Find where the given text appears and provide that cell's center as [x, y] coordinate. 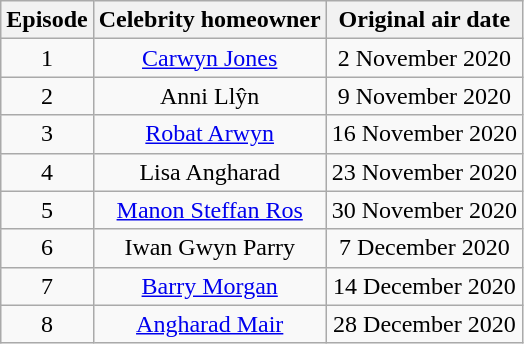
4 [47, 172]
Angharad Mair [210, 324]
9 November 2020 [424, 96]
Manon Steffan Ros [210, 210]
Original air date [424, 20]
1 [47, 58]
6 [47, 248]
16 November 2020 [424, 134]
23 November 2020 [424, 172]
3 [47, 134]
2 November 2020 [424, 58]
Iwan Gwyn Parry [210, 248]
Robat Arwyn [210, 134]
Celebrity homeowner [210, 20]
28 December 2020 [424, 324]
14 December 2020 [424, 286]
Lisa Angharad [210, 172]
Barry Morgan [210, 286]
Carwyn Jones [210, 58]
Anni Llŷn [210, 96]
2 [47, 96]
7 [47, 286]
5 [47, 210]
8 [47, 324]
Episode [47, 20]
7 December 2020 [424, 248]
30 November 2020 [424, 210]
